Find where the given text appears and provide that cell's center as (X, Y) coordinate. 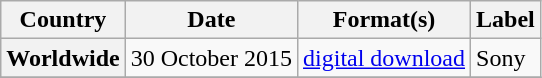
digital download (384, 58)
Format(s) (384, 20)
Worldwide (63, 58)
Date (211, 20)
Country (63, 20)
Sony (506, 58)
30 October 2015 (211, 58)
Label (506, 20)
